Return the (X, Y) coordinate for the center point of the cell that contains the specified text.  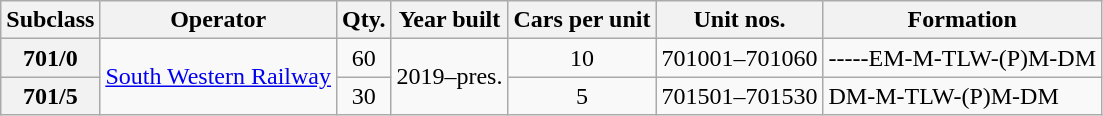
10 (582, 58)
DM-M-TLW-(P)M-DM (962, 96)
Unit nos. (740, 20)
Formation (962, 20)
Qty. (364, 20)
701501–701530 (740, 96)
Year built (450, 20)
60 (364, 58)
30 (364, 96)
South Western Railway (218, 77)
2019–pres. (450, 77)
Subclass (50, 20)
Operator (218, 20)
701001–701060 (740, 58)
701/5 (50, 96)
5 (582, 96)
701/0 (50, 58)
-----EM-M-TLW-(P)M-DM (962, 58)
Cars per unit (582, 20)
